Return the [x, y] coordinate for the center point of the cell that contains the specified text.  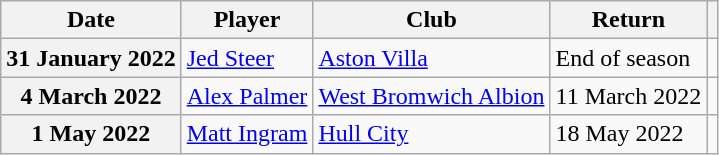
Player [247, 20]
Aston Villa [432, 58]
4 March 2022 [91, 96]
Hull City [432, 134]
Alex Palmer [247, 96]
Club [432, 20]
End of season [628, 58]
11 March 2022 [628, 96]
Return [628, 20]
18 May 2022 [628, 134]
Date [91, 20]
West Bromwich Albion [432, 96]
Jed Steer [247, 58]
Matt Ingram [247, 134]
1 May 2022 [91, 134]
31 January 2022 [91, 58]
